Return the [X, Y] coordinate for the center point of the cell that contains the specified text.  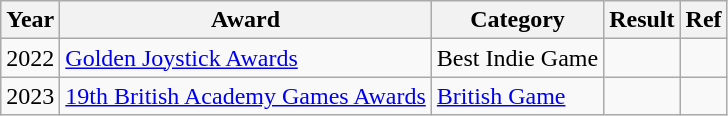
Award [246, 20]
Golden Joystick Awards [246, 58]
Best Indie Game [517, 58]
Year [30, 20]
Category [517, 20]
Ref [704, 20]
2022 [30, 58]
19th British Academy Games Awards [246, 96]
2023 [30, 96]
Result [642, 20]
British Game [517, 96]
